For the text-containing cell, return its midpoint in (X, Y) coordinate format. 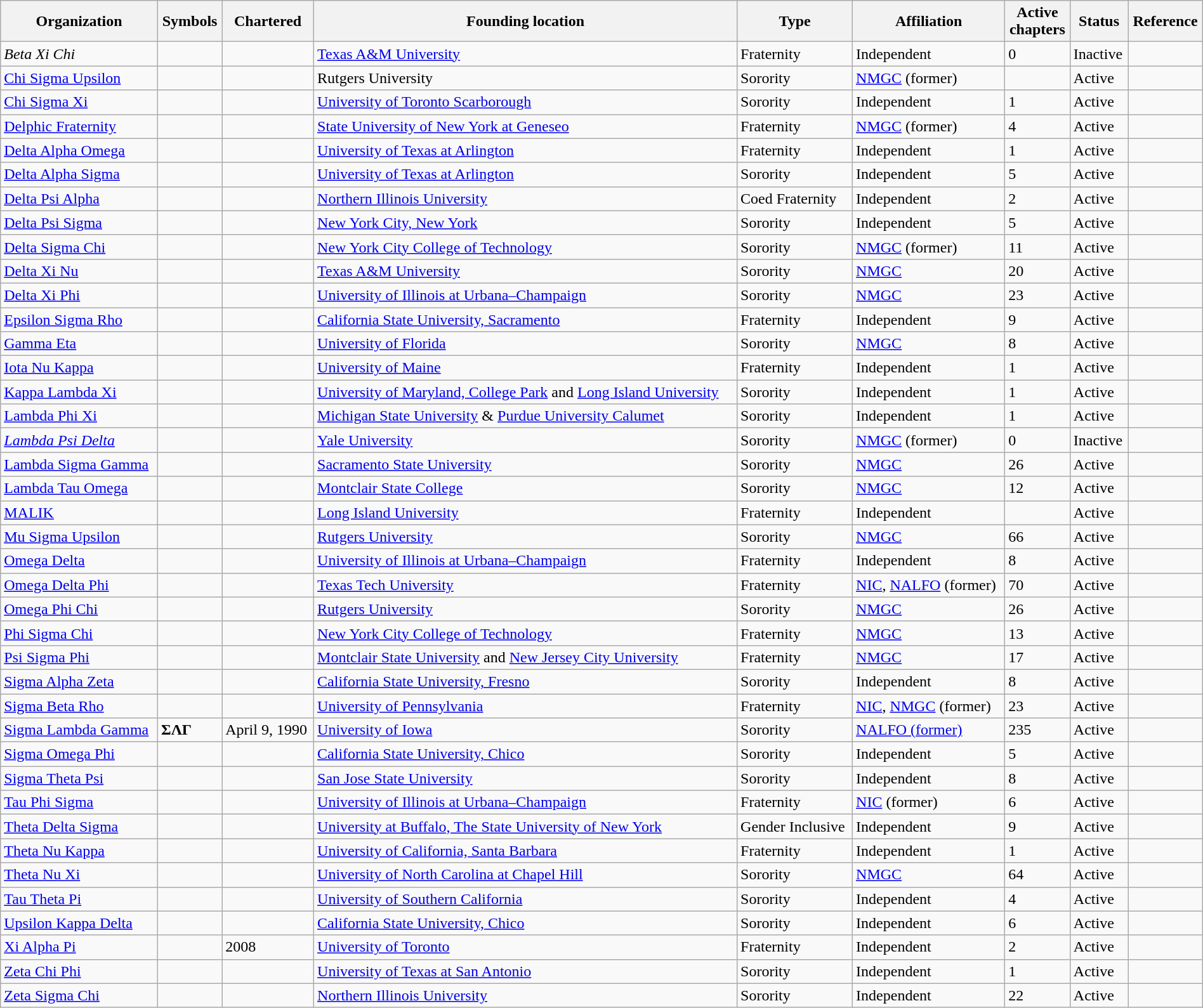
17 (1038, 657)
11 (1038, 247)
NIC, NMGC (former) (929, 706)
Delphic Fraternity (79, 126)
Lambda Psi Delta (79, 440)
University of Pennsylvania (525, 706)
Sigma Lambda Gamma (79, 730)
Sigma Alpha Zeta (79, 681)
University of Maryland, College Park and Long Island University (525, 392)
Xi Alpha Pi (79, 947)
Delta Alpha Omega (79, 150)
Montclair State College (525, 488)
Lambda Sigma Gamma (79, 464)
Affiliation (929, 22)
Tau Phi Sigma (79, 802)
20 (1038, 271)
San Jose State University (525, 778)
Yale University (525, 440)
Delta Xi Nu (79, 271)
Gamma Eta (79, 344)
Theta Nu Xi (79, 875)
April 9, 1990 (268, 730)
California State University, Fresno (525, 681)
Lambda Phi Xi (79, 416)
Status (1099, 22)
Delta Psi Alpha (79, 199)
Founding location (525, 22)
Activechapters (1038, 22)
Organization (79, 22)
Psi Sigma Phi (79, 657)
Montclair State University and New Jersey City University (525, 657)
235 (1038, 730)
University of Florida (525, 344)
University at Buffalo, The State University of New York (525, 827)
Coed Fraternity (795, 199)
Type (795, 22)
Reference (1165, 22)
Beta Xi Chi (79, 54)
University of Texas at San Antonio (525, 971)
University of Southern California (525, 899)
Sigma Beta Rho (79, 706)
70 (1038, 585)
ΣΛΓ (189, 730)
Lambda Tau Omega (79, 488)
Upsilon Kappa Delta (79, 923)
Sigma Omega Phi (79, 754)
Omega Delta Phi (79, 585)
Zeta Sigma Chi (79, 995)
Chi Sigma Upsilon (79, 78)
Delta Xi Phi (79, 295)
Phi Sigma Chi (79, 633)
Zeta Chi Phi (79, 971)
University of Toronto Scarborough (525, 102)
Iota Nu Kappa (79, 368)
Chartered (268, 22)
Sacramento State University (525, 464)
MALIK (79, 513)
Epsilon Sigma Rho (79, 319)
University of Toronto (525, 947)
64 (1038, 875)
22 (1038, 995)
Kappa Lambda Xi (79, 392)
Omega Delta (79, 561)
13 (1038, 633)
Theta Delta Sigma (79, 827)
NALFO (former) (929, 730)
Delta Sigma Chi (79, 247)
New York City, New York (525, 223)
Theta Nu Kappa (79, 851)
University of Iowa (525, 730)
University of North Carolina at Chapel Hill (525, 875)
NIC, NALFO (former) (929, 585)
2008 (268, 947)
University of California, Santa Barbara (525, 851)
Omega Phi Chi (79, 609)
12 (1038, 488)
State University of New York at Geneseo (525, 126)
Long Island University (525, 513)
Symbols (189, 22)
California State University, Sacramento (525, 319)
Chi Sigma Xi (79, 102)
66 (1038, 537)
Mu Sigma Upsilon (79, 537)
Tau Theta Pi (79, 899)
Gender Inclusive (795, 827)
Delta Psi Sigma (79, 223)
Sigma Theta Psi (79, 778)
Delta Alpha Sigma (79, 174)
Michigan State University & Purdue University Calumet (525, 416)
NIC (former) (929, 802)
University of Maine (525, 368)
Texas Tech University (525, 585)
